Pinpoint the cell where the given text exists, returning its [x, y] midpoint coordinate. 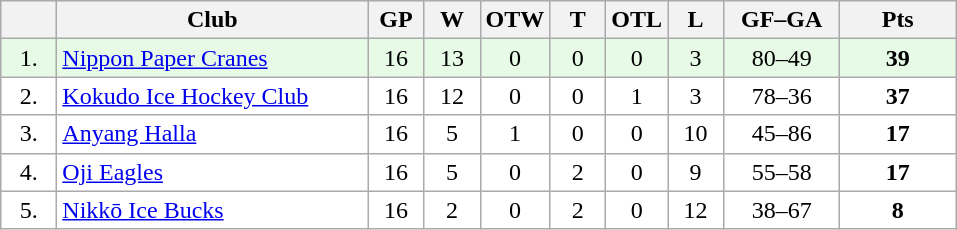
Pts [898, 20]
45–86 [782, 134]
1. [29, 58]
8 [898, 210]
Kokudo Ice Hockey Club [212, 96]
GF–GA [782, 20]
9 [696, 172]
T [578, 20]
Nippon Paper Cranes [212, 58]
Club [212, 20]
5. [29, 210]
GP [396, 20]
10 [696, 134]
3. [29, 134]
4. [29, 172]
Nikkō Ice Bucks [212, 210]
OTL [637, 20]
80–49 [782, 58]
39 [898, 58]
55–58 [782, 172]
13 [452, 58]
2. [29, 96]
L [696, 20]
78–36 [782, 96]
38–67 [782, 210]
37 [898, 96]
W [452, 20]
Anyang Halla [212, 134]
OTW [515, 20]
Oji Eagles [212, 172]
